Return the [X, Y] coordinate for the center point of the cell that contains the specified text.  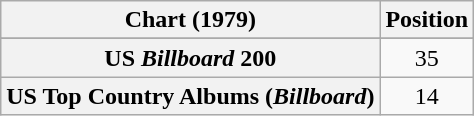
14 [427, 96]
35 [427, 58]
Chart (1979) [190, 20]
US Top Country Albums (Billboard) [190, 96]
US Billboard 200 [190, 58]
Position [427, 20]
